Scan for the cell matching the given text and deliver its [X, Y] coordinate at center. 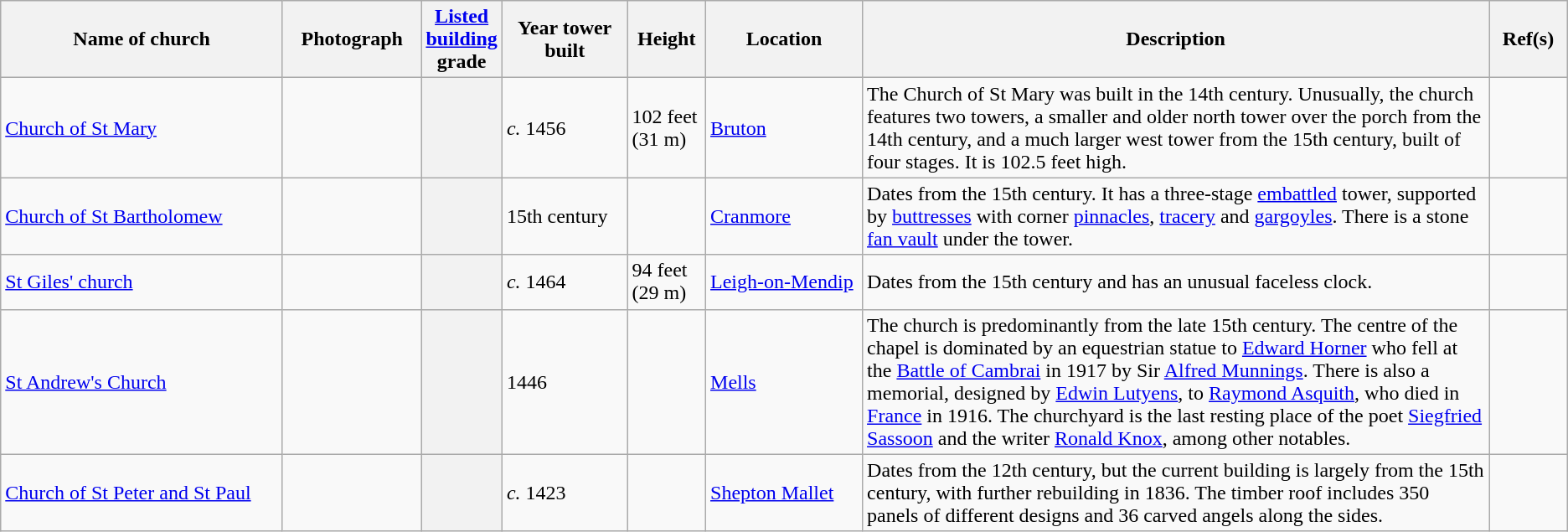
Church of St Bartholomew [142, 216]
Bruton [784, 127]
Description [1176, 39]
15th century [565, 216]
Dates from the 15th century and has an unusual faceless clock. [1176, 281]
Church of St Peter and St Paul [142, 493]
Leigh-on-Mendip [784, 281]
Name of church [142, 39]
Listed building grade [462, 39]
Church of St Mary [142, 127]
Year tower built [565, 39]
Cranmore [784, 216]
St Andrew's Church [142, 382]
102 feet (31 m) [667, 127]
c. 1423 [565, 493]
St Giles' church [142, 281]
Height [667, 39]
1446 [565, 382]
94 feet (29 m) [667, 281]
Shepton Mallet [784, 493]
Photograph [352, 39]
Location [784, 39]
Mells [784, 382]
c. 1456 [565, 127]
Ref(s) [1529, 39]
c. 1464 [565, 281]
